Find where the given text appears and provide that cell's center as [x, y] coordinate. 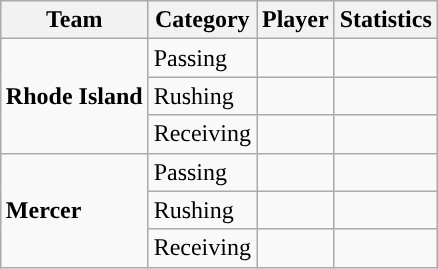
Statistics [386, 20]
Mercer [74, 210]
Team [74, 20]
Rhode Island [74, 96]
Player [295, 20]
Category [202, 20]
